From the cell containing the given text, extract its center point as [x, y] coordinate. 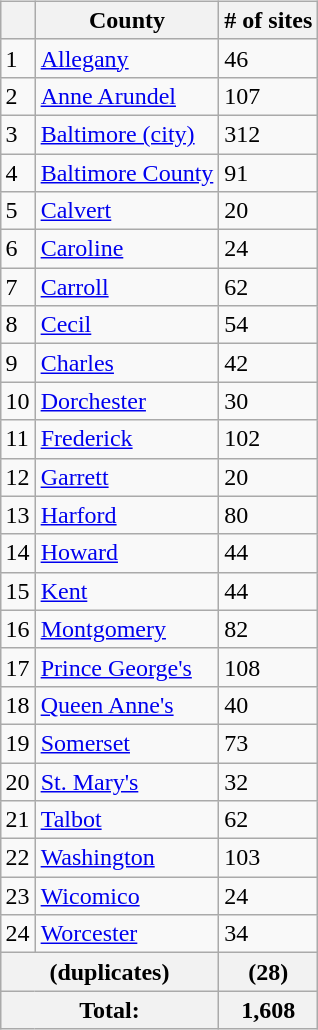
107 [268, 96]
34 [268, 934]
1 [18, 58]
Baltimore County [127, 173]
10 [18, 401]
Queen Anne's [127, 705]
32 [268, 781]
2 [18, 96]
Charles [127, 363]
St. Mary's [127, 781]
Prince George's [127, 667]
18 [18, 705]
Carroll [127, 287]
22 [18, 858]
Calvert [127, 211]
73 [268, 743]
Baltimore (city) [127, 134]
17 [18, 667]
3 [18, 134]
21 [18, 820]
Dorchester [127, 401]
30 [268, 401]
102 [268, 439]
13 [18, 515]
91 [268, 173]
5 [18, 211]
Howard [127, 553]
1,608 [268, 1010]
6 [18, 249]
Allegany [127, 58]
23 [18, 896]
19 [18, 743]
12 [18, 477]
15 [18, 591]
Talbot [127, 820]
Harford [127, 515]
42 [268, 363]
80 [268, 515]
Somerset [127, 743]
(duplicates) [110, 972]
7 [18, 287]
8 [18, 325]
Total: [110, 1010]
Washington [127, 858]
(28) [268, 972]
Anne Arundel [127, 96]
Worcester [127, 934]
46 [268, 58]
108 [268, 667]
312 [268, 134]
Frederick [127, 439]
16 [18, 629]
4 [18, 173]
103 [268, 858]
9 [18, 363]
County [127, 20]
40 [268, 705]
82 [268, 629]
Montgomery [127, 629]
Cecil [127, 325]
Kent [127, 591]
# of sites [268, 20]
Caroline [127, 249]
54 [268, 325]
Wicomico [127, 896]
11 [18, 439]
14 [18, 553]
Garrett [127, 477]
